Locate the cell with the specified text and output its (X, Y) center coordinate. 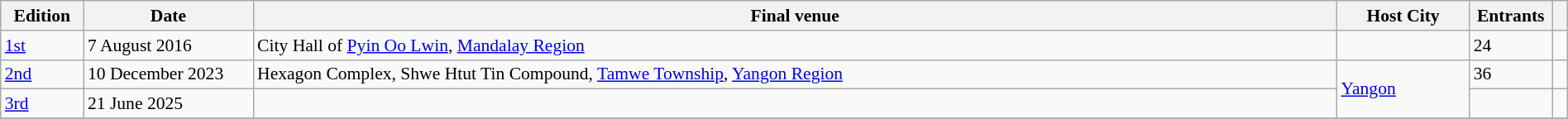
36 (1511, 74)
21 June 2025 (169, 104)
Hexagon Complex, Shwe Htut Tin Compound, Tamwe Township, Yangon Region (796, 74)
Edition (42, 16)
City Hall of Pyin Oo Lwin, Mandalay Region (796, 45)
Entrants (1511, 16)
24 (1511, 45)
Yangon (1403, 89)
Final venue (796, 16)
2nd (42, 74)
10 December 2023 (169, 74)
Date (169, 16)
1st (42, 45)
7 August 2016 (169, 45)
3rd (42, 104)
Host City (1403, 16)
